Return the [x, y] coordinate for the center point of the cell that contains the specified text.  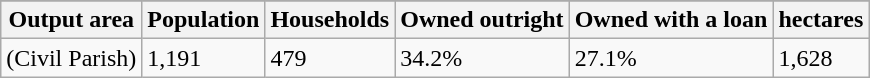
27.1% [671, 58]
(Civil Parish) [72, 58]
Owned with a loan [671, 20]
1,628 [821, 58]
479 [330, 58]
1,191 [204, 58]
34.2% [482, 58]
Households [330, 20]
Output area [72, 20]
hectares [821, 20]
Owned outright [482, 20]
Population [204, 20]
